Identify which cell holds the provided text, then report its (x, y) central coordinate. 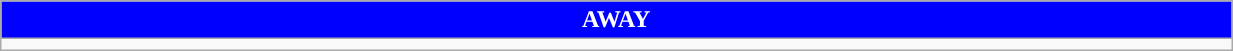
AWAY (616, 20)
